Scan for the cell matching the given text and deliver its [X, Y] coordinate at center. 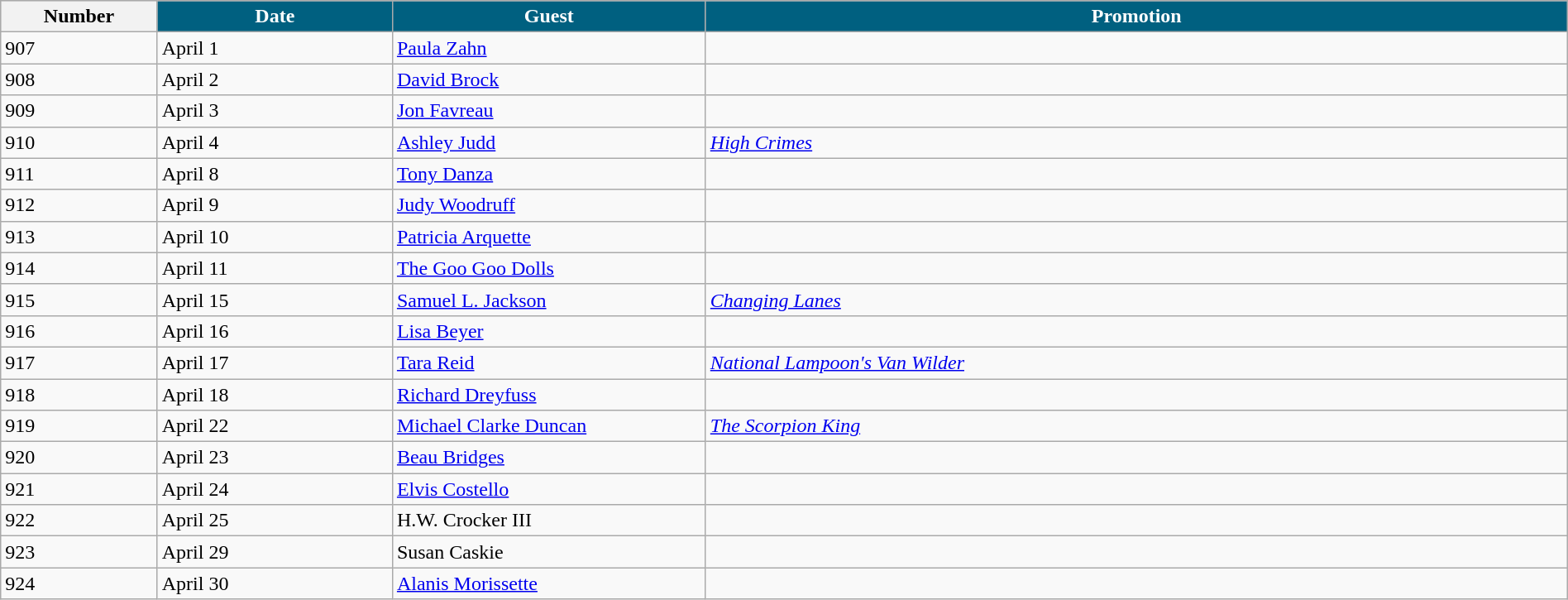
Lisa Beyer [549, 331]
April 25 [275, 521]
David Brock [549, 79]
924 [79, 583]
April 29 [275, 552]
April 9 [275, 205]
April 18 [275, 395]
Guest [549, 17]
914 [79, 268]
920 [79, 458]
911 [79, 174]
913 [79, 237]
April 17 [275, 362]
Date [275, 17]
Susan Caskie [549, 552]
April 22 [275, 426]
908 [79, 79]
Judy Woodruff [549, 205]
Number [79, 17]
922 [79, 521]
April 30 [275, 583]
April 24 [275, 489]
Elvis Costello [549, 489]
April 11 [275, 268]
Changing Lanes [1136, 300]
April 16 [275, 331]
916 [79, 331]
Jon Favreau [549, 111]
April 15 [275, 300]
Samuel L. Jackson [549, 300]
April 2 [275, 79]
Michael Clarke Duncan [549, 426]
912 [79, 205]
910 [79, 142]
Tony Danza [549, 174]
Tara Reid [549, 362]
April 3 [275, 111]
919 [79, 426]
Paula Zahn [549, 48]
Alanis Morissette [549, 583]
Beau Bridges [549, 458]
The Goo Goo Dolls [549, 268]
907 [79, 48]
Richard Dreyfuss [549, 395]
National Lampoon's Van Wilder [1136, 362]
921 [79, 489]
915 [79, 300]
High Crimes [1136, 142]
917 [79, 362]
April 1 [275, 48]
Ashley Judd [549, 142]
April 23 [275, 458]
923 [79, 552]
918 [79, 395]
Patricia Arquette [549, 237]
April 10 [275, 237]
April 8 [275, 174]
The Scorpion King [1136, 426]
April 4 [275, 142]
909 [79, 111]
H.W. Crocker III [549, 521]
Promotion [1136, 17]
